Detect which cell encompasses the target text, then output its [X, Y] center coordinate. 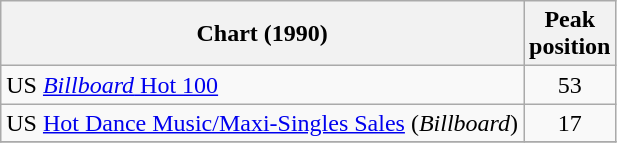
17 [570, 123]
Chart (1990) [262, 34]
US Hot Dance Music/Maxi-Singles Sales (Billboard) [262, 123]
US Billboard Hot 100 [262, 85]
53 [570, 85]
Peakposition [570, 34]
